Return the (x, y) coordinate for the center point of the cell that contains the specified text.  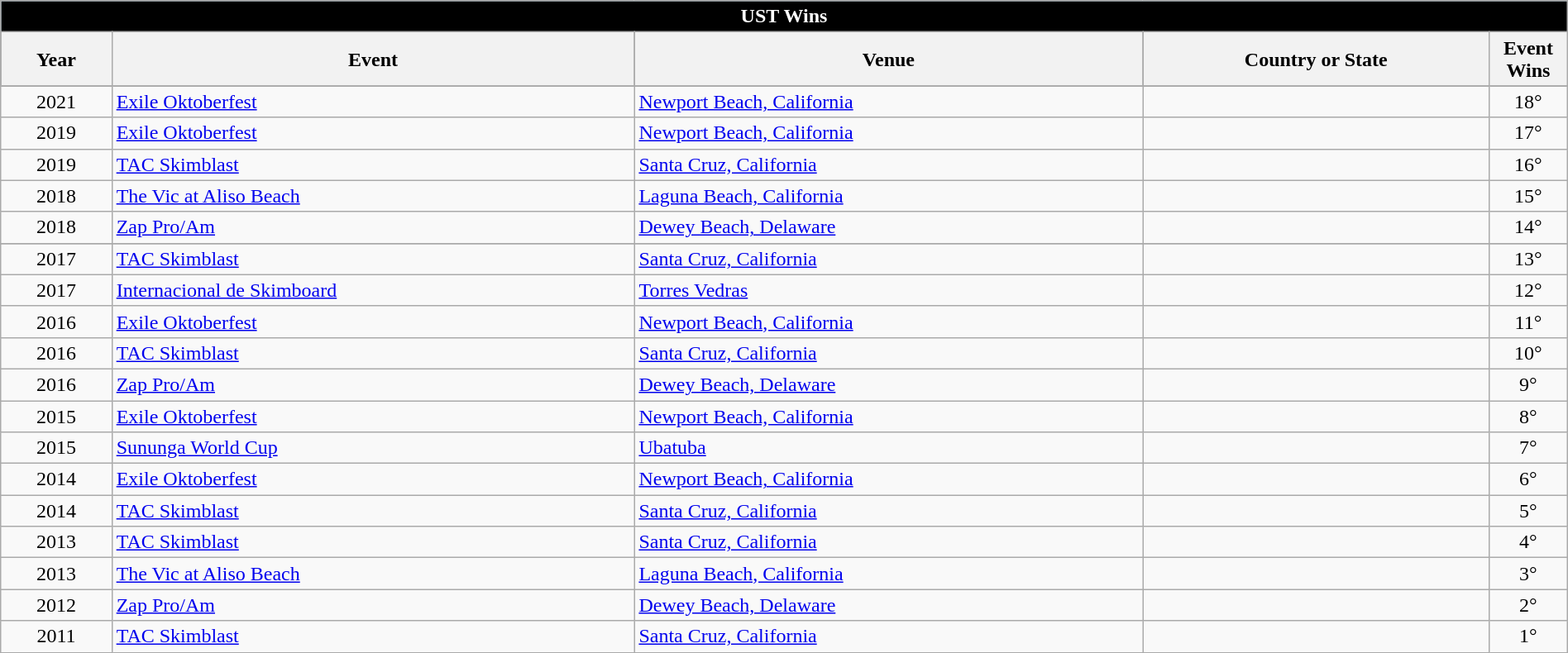
Event Wins (1528, 60)
2° (1528, 605)
Sununga World Cup (373, 448)
6° (1528, 479)
15° (1528, 196)
Internacional de Skimboard (373, 290)
16° (1528, 164)
Country or State (1317, 60)
18° (1528, 102)
2011 (56, 636)
Ubatuba (888, 448)
9° (1528, 384)
Event (373, 60)
5° (1528, 511)
3° (1528, 574)
1° (1528, 636)
11° (1528, 322)
13° (1528, 259)
2012 (56, 605)
Torres Vedras (888, 290)
12° (1528, 290)
UST Wins (784, 17)
8° (1528, 416)
17° (1528, 133)
Year (56, 60)
7° (1528, 448)
14° (1528, 227)
2021 (56, 102)
Venue (888, 60)
4° (1528, 542)
10° (1528, 353)
